Output the [X, Y] coordinate of the center of the cell containing the given text.  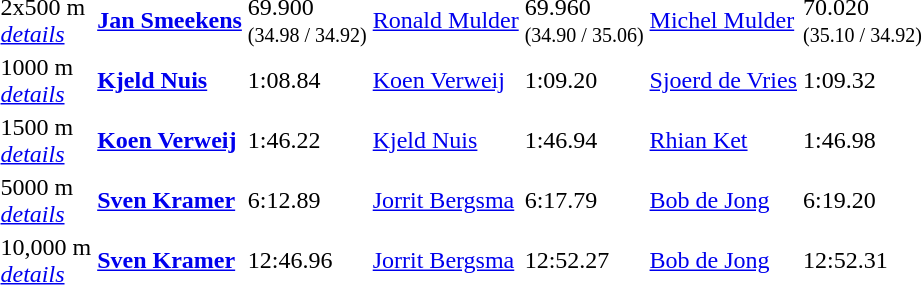
1:46.22 [307, 140]
Jorrit Bergsma [446, 200]
Sjoerd de Vries [723, 80]
Sven Kramer [170, 200]
Rhian Ket [723, 140]
Bob de Jong [723, 200]
1:46.94 [584, 140]
1:09.20 [584, 80]
6:12.89 [307, 200]
6:17.79 [584, 200]
1:08.84 [307, 80]
